Extract the [X, Y] coordinate from the center of the cell holding the provided text.  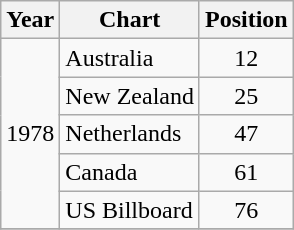
76 [246, 210]
Netherlands [130, 134]
New Zealand [130, 96]
Chart [130, 20]
47 [246, 134]
1978 [30, 134]
Canada [130, 172]
Australia [130, 58]
US Billboard [130, 210]
12 [246, 58]
Year [30, 20]
Position [246, 20]
25 [246, 96]
61 [246, 172]
